From the cell containing the given text, extract its center point as (X, Y) coordinate. 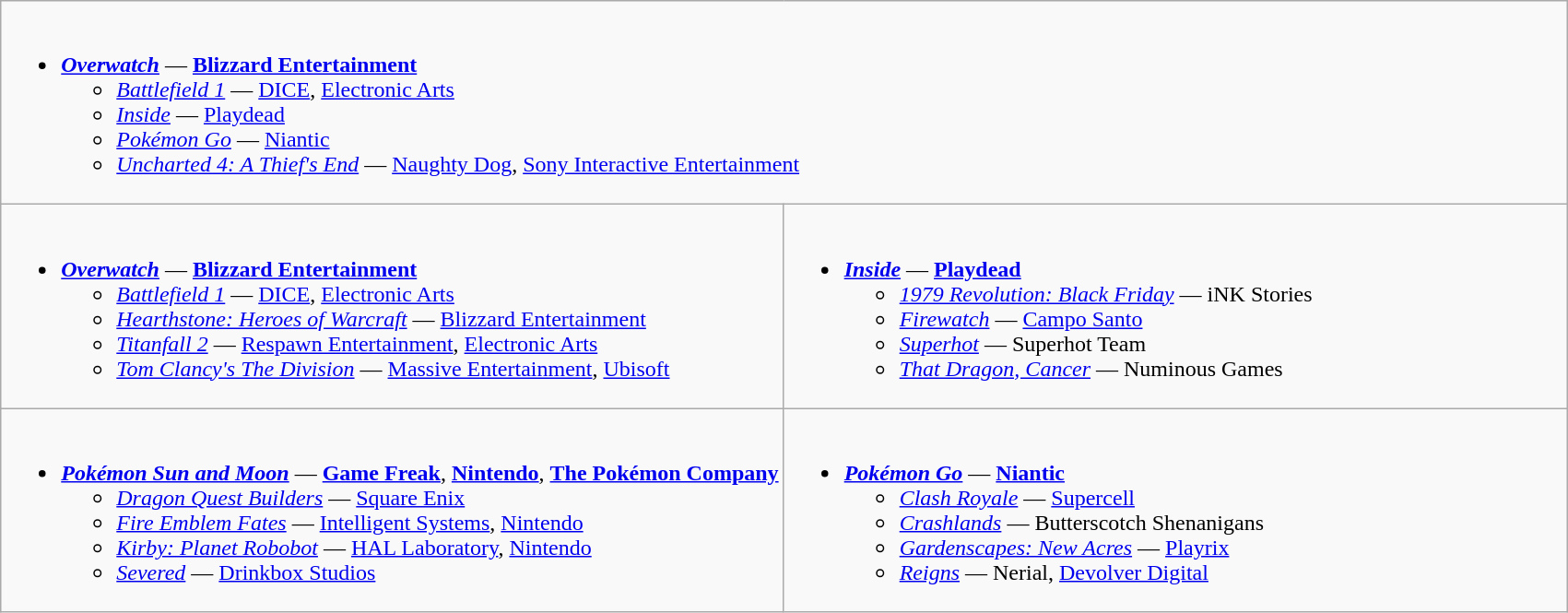
Pokémon Go — NianticClash Royale — SupercellCrashlands — Butterscotch ShenanigansGardenscapes: New Acres — PlayrixReigns — Nerial, Devolver Digital (1174, 511)
Inside — Playdead1979 Revolution: Black Friday — iNK StoriesFirewatch — Campo SantoSuperhot — Superhot TeamThat Dragon, Cancer — Numinous Games (1174, 306)
